Output the (x, y) coordinate of the center of the cell containing the given text.  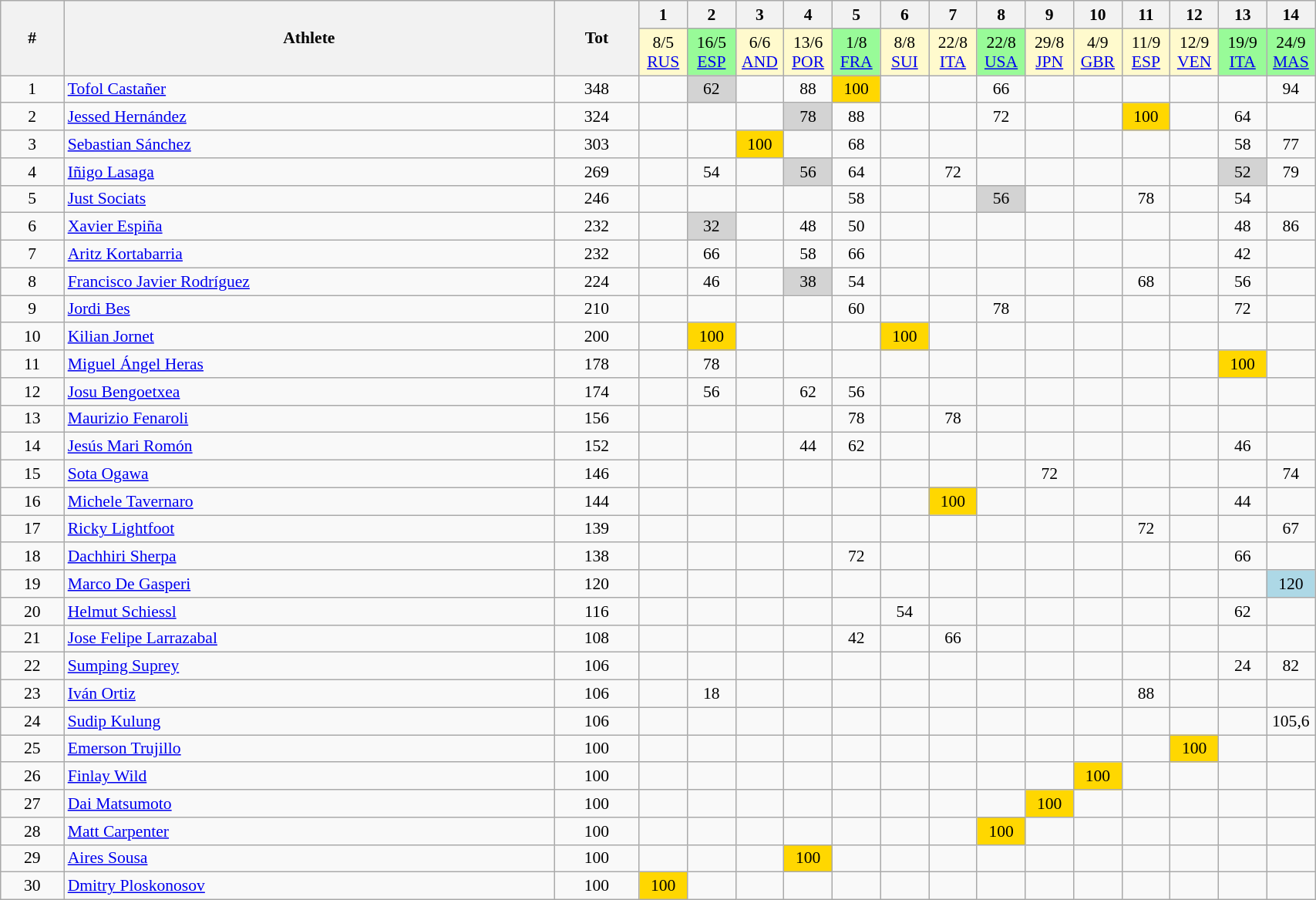
224 (597, 281)
22/8USA (1001, 52)
Michele Tavernaro (309, 501)
348 (597, 89)
144 (597, 501)
23 (32, 694)
Sebastian Sánchez (309, 144)
Miguel Ángel Heras (309, 364)
74 (1291, 474)
152 (597, 447)
200 (597, 337)
Sota Ogawa (309, 474)
4/9GBR (1098, 52)
178 (597, 364)
11/9ESP (1146, 52)
82 (1291, 666)
20 (32, 612)
# (32, 39)
24/9MAS (1291, 52)
27 (32, 804)
13/6POR (808, 52)
324 (597, 117)
Ricky Lightfoot (309, 529)
Iván Ortiz (309, 694)
Maurizio Fenaroli (309, 419)
Athlete (309, 39)
139 (597, 529)
Jesús Mari Romón (309, 447)
Jessed Hernández (309, 117)
8/5RUS (663, 52)
28 (32, 831)
12/9VEN (1195, 52)
Jose Felipe Larrazabal (309, 639)
86 (1291, 227)
50 (856, 227)
116 (597, 612)
Iñigo Lasaga (309, 172)
Aires Sousa (309, 858)
25 (32, 749)
Jordi Bes (309, 309)
Tot (597, 39)
146 (597, 474)
1/8FRA (856, 52)
6/6AND (760, 52)
26 (32, 777)
16/5ESP (712, 52)
15 (32, 474)
269 (597, 172)
Finlay Wild (309, 777)
16 (32, 501)
Tofol Castañer (309, 89)
Dmitry Ploskonosov (309, 886)
19/9ITA (1243, 52)
Dai Matsumoto (309, 804)
174 (597, 392)
105,6 (1291, 721)
Dachhiri Sherpa (309, 557)
17 (32, 529)
22/8ITA (953, 52)
19 (32, 584)
Sudip Kulung (309, 721)
38 (808, 281)
Emerson Trujillo (309, 749)
29 (32, 858)
21 (32, 639)
138 (597, 557)
Kilian Jornet (309, 337)
Helmut Schiessl (309, 612)
94 (1291, 89)
Francisco Javier Rodríguez (309, 281)
Aritz Kortabarria (309, 254)
156 (597, 419)
Josu Bengoetxea (309, 392)
30 (32, 886)
Xavier Espiña (309, 227)
Marco De Gasperi (309, 584)
210 (597, 309)
60 (856, 309)
Sumping Suprey (309, 666)
Matt Carpenter (309, 831)
8/8SUI (905, 52)
77 (1291, 144)
32 (712, 227)
Just Sociats (309, 199)
22 (32, 666)
108 (597, 639)
79 (1291, 172)
303 (597, 144)
52 (1243, 172)
246 (597, 199)
67 (1291, 529)
29/8JPN (1050, 52)
